For the text-containing cell, return its midpoint in [x, y] coordinate format. 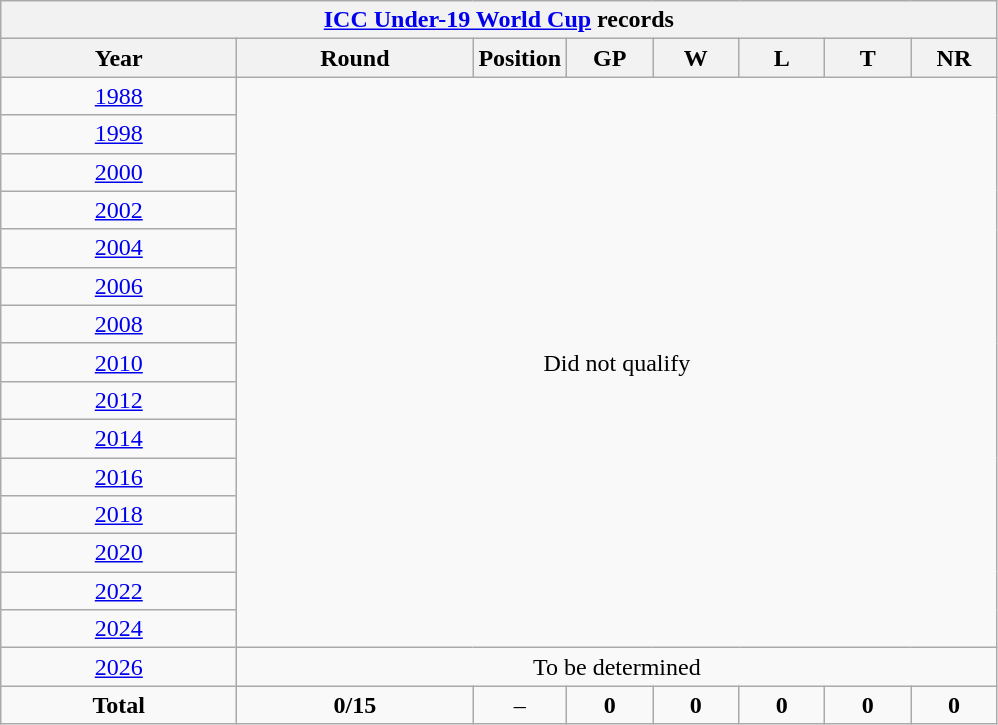
GP [610, 58]
L [782, 58]
2010 [119, 362]
2020 [119, 553]
T [868, 58]
– [520, 705]
Did not qualify [617, 362]
Position [520, 58]
To be determined [617, 667]
2026 [119, 667]
W [696, 58]
2022 [119, 591]
ICC Under-19 World Cup records [499, 20]
2018 [119, 515]
Total [119, 705]
2006 [119, 286]
2016 [119, 477]
1998 [119, 134]
2024 [119, 629]
2002 [119, 210]
2000 [119, 172]
1988 [119, 96]
NR [954, 58]
Round [355, 58]
Year [119, 58]
2008 [119, 324]
2004 [119, 248]
0/15 [355, 705]
2012 [119, 400]
2014 [119, 438]
